Capture the cell that displays the provided text and extract its [x, y] central coordinate. 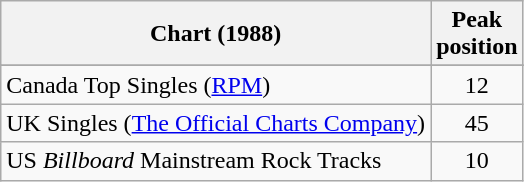
UK Singles (The Official Charts Company) [216, 123]
US Billboard Mainstream Rock Tracks [216, 161]
12 [477, 85]
Canada Top Singles (RPM) [216, 85]
45 [477, 123]
10 [477, 161]
Chart (1988) [216, 34]
Peakposition [477, 34]
